Extract the (X, Y) coordinate from the center of the cell holding the provided text.  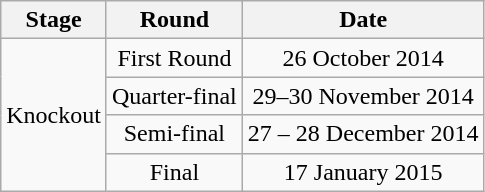
Final (174, 172)
Date (363, 20)
26 October 2014 (363, 58)
Stage (54, 20)
27 – 28 December 2014 (363, 134)
Round (174, 20)
17 January 2015 (363, 172)
Semi-final (174, 134)
Quarter-final (174, 96)
First Round (174, 58)
Knockout (54, 115)
29–30 November 2014 (363, 96)
